Scan for the cell matching the given text and deliver its [x, y] coordinate at center. 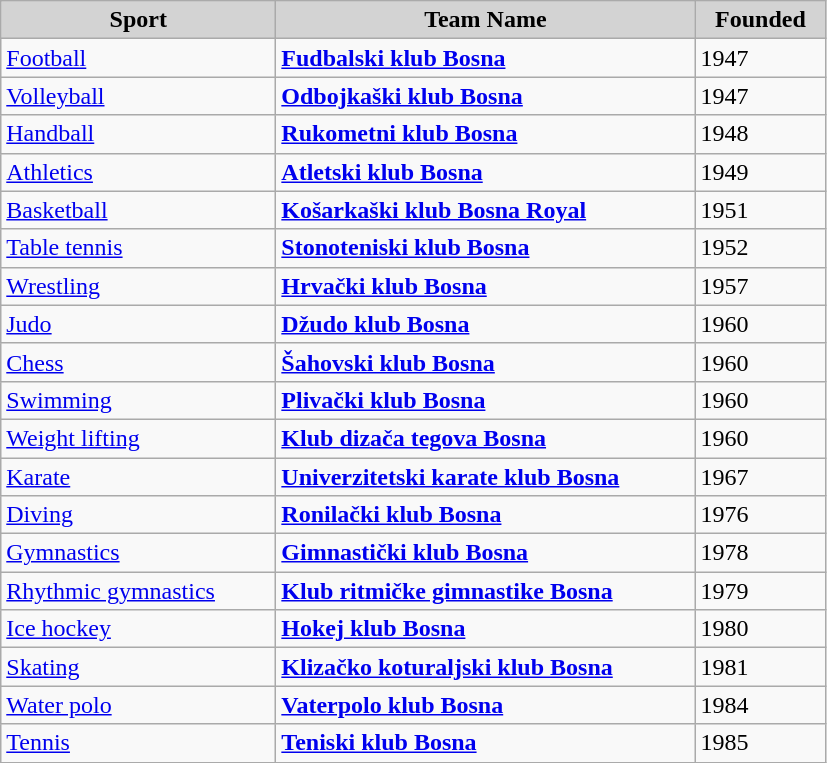
Karate [138, 477]
1984 [760, 705]
Chess [138, 362]
Košarkaški klub Bosna Royal [486, 210]
1957 [760, 286]
1979 [760, 591]
Handball [138, 134]
Water polo [138, 705]
Stonoteniski klub Bosna [486, 248]
1980 [760, 629]
Diving [138, 515]
Rhythmic gymnastics [138, 591]
Hrvački klub Bosna [486, 286]
Wrestling [138, 286]
Judo [138, 324]
Ice hockey [138, 629]
1967 [760, 477]
Odbojkaški klub Bosna [486, 96]
1952 [760, 248]
Gimnastički klub Bosna [486, 553]
Volleyball [138, 96]
1981 [760, 667]
Swimming [138, 400]
Fudbalski klub Bosna [486, 58]
Tennis [138, 743]
1948 [760, 134]
Klizačko koturaljski klub Bosna [486, 667]
Sport [138, 20]
Klub dizača tegova Bosna [486, 438]
Skating [138, 667]
Table tennis [138, 248]
1978 [760, 553]
Basketball [138, 210]
Atletski klub Bosna [486, 172]
Klub ritmičke gimnastike Bosna [486, 591]
Vaterpolo klub Bosna [486, 705]
Gymnastics [138, 553]
Teniski klub Bosna [486, 743]
Univerzitetski karate klub Bosna [486, 477]
Weight lifting [138, 438]
Plivački klub Bosna [486, 400]
Džudo klub Bosna [486, 324]
Šahovski klub Bosna [486, 362]
Football [138, 58]
Rukometni klub Bosna [486, 134]
Team Name [486, 20]
Athletics [138, 172]
Ronilački klub Bosna [486, 515]
Hokej klub Bosna [486, 629]
1976 [760, 515]
1985 [760, 743]
1949 [760, 172]
Founded [760, 20]
1951 [760, 210]
